Capture the cell that displays the provided text and extract its [X, Y] central coordinate. 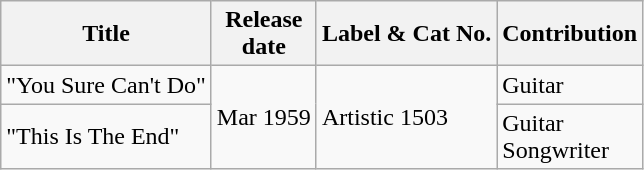
Contribution [570, 34]
GuitarSongwriter [570, 136]
Guitar [570, 85]
"You Sure Can't Do" [106, 85]
Artistic 1503 [406, 118]
Label & Cat No. [406, 34]
"This Is The End" [106, 136]
Mar 1959 [264, 118]
Title [106, 34]
Releasedate [264, 34]
